Scan for the cell matching the given text and deliver its (x, y) coordinate at center. 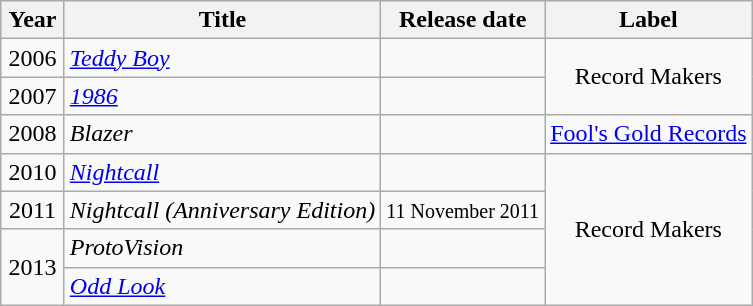
Fool's Gold Records (648, 134)
Teddy Boy (222, 58)
2011 (33, 210)
2010 (33, 172)
11 November 2011 (463, 210)
Blazer (222, 134)
Year (33, 20)
ProtoVision (222, 248)
Label (648, 20)
1986 (222, 96)
Nightcall (Anniversary Edition) (222, 210)
2008 (33, 134)
2013 (33, 267)
2006 (33, 58)
Title (222, 20)
Nightcall (222, 172)
Release date (463, 20)
2007 (33, 96)
Odd Look (222, 286)
